Identify which cell holds the provided text, then report its (x, y) central coordinate. 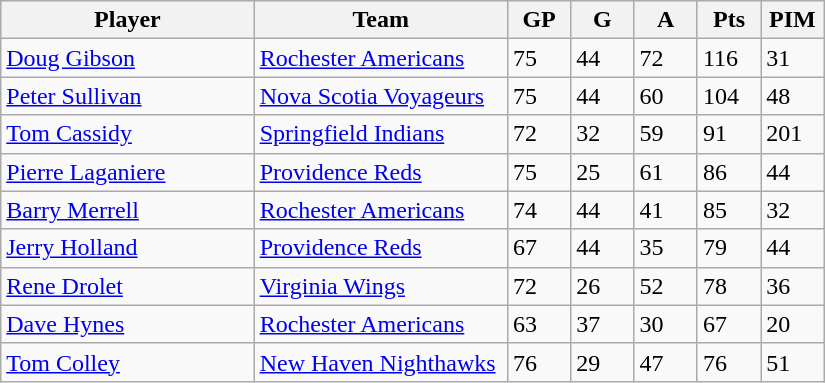
104 (728, 96)
Doug Gibson (128, 58)
37 (602, 324)
79 (728, 248)
85 (728, 210)
41 (666, 210)
78 (728, 286)
30 (666, 324)
Nova Scotia Voyageurs (380, 96)
59 (666, 134)
Springfield Indians (380, 134)
G (602, 20)
63 (538, 324)
36 (792, 286)
Tom Colley (128, 362)
GP (538, 20)
35 (666, 248)
Dave Hynes (128, 324)
116 (728, 58)
74 (538, 210)
52 (666, 286)
29 (602, 362)
Peter Sullivan (128, 96)
25 (602, 172)
Rene Drolet (128, 286)
Barry Merrell (128, 210)
Tom Cassidy (128, 134)
86 (728, 172)
31 (792, 58)
New Haven Nighthawks (380, 362)
Player (128, 20)
51 (792, 362)
60 (666, 96)
PIM (792, 20)
48 (792, 96)
A (666, 20)
47 (666, 362)
201 (792, 134)
Pierre Laganiere (128, 172)
26 (602, 286)
20 (792, 324)
Virginia Wings (380, 286)
Pts (728, 20)
Team (380, 20)
61 (666, 172)
Jerry Holland (128, 248)
91 (728, 134)
